Pinpoint the cell where the given text exists, returning its [x, y] midpoint coordinate. 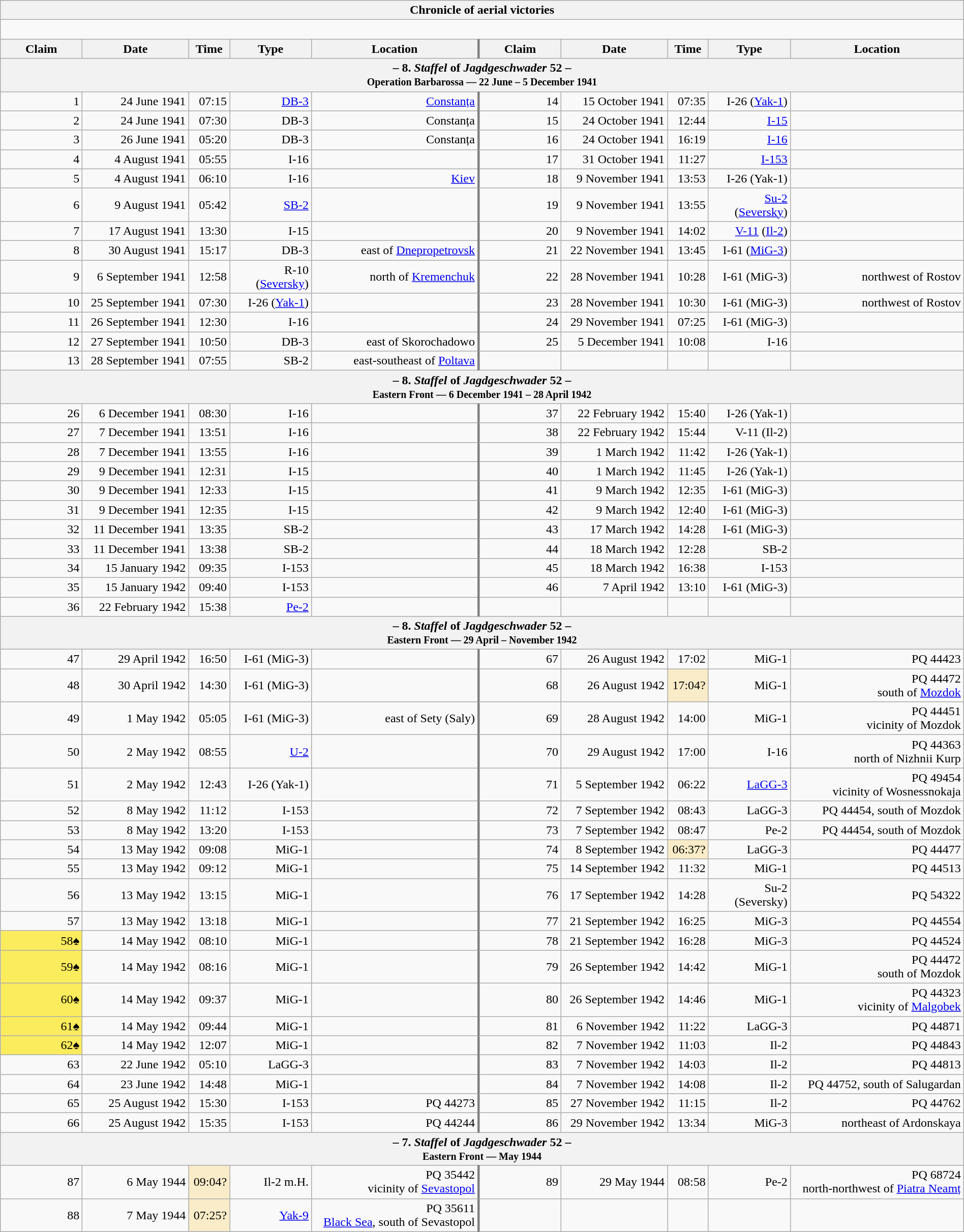
PQ 44323vicinity of Malgobek [877, 999]
42 [520, 510]
05:10 [209, 1065]
59♠ [42, 967]
58♠ [42, 940]
83 [520, 1065]
12 [42, 342]
6 May 1944 [135, 1182]
– 7. Staffel of Jagdgeschwader 52 –Eastern Front — May 1944 [482, 1149]
10:28 [688, 276]
PQ 44752, south of Salugardan [877, 1084]
13:10 [688, 587]
40 [520, 471]
north of Kremenchuk [395, 276]
13:53 [688, 178]
70 [520, 751]
13:15 [209, 895]
PQ 44524 [877, 940]
13:38 [209, 548]
47 [42, 659]
12:58 [209, 276]
12:44 [688, 120]
43 [520, 529]
74 [520, 849]
31 [42, 510]
Il-2 m.H. [270, 1182]
08:43 [688, 811]
14:42 [688, 967]
PQ 44273 [395, 1103]
11:15 [688, 1103]
88 [42, 1215]
61♠ [42, 1026]
13 [42, 361]
13:45 [688, 250]
11:32 [688, 869]
17 [520, 159]
13:18 [209, 921]
PQ 54322 [877, 895]
10 [42, 303]
20 [520, 231]
75 [520, 869]
38 [520, 433]
05:42 [209, 204]
13:34 [688, 1123]
2 [42, 120]
5 [42, 178]
87 [42, 1182]
7 April 1942 [614, 587]
80 [520, 999]
PQ 44423 [877, 659]
09:12 [209, 869]
12:31 [209, 471]
17 March 1942 [614, 529]
30 April 1942 [135, 685]
26 September 1941 [135, 322]
11:27 [688, 159]
30 [42, 490]
– 8. Staffel of Jagdgeschwader 52 –Eastern Front — 6 December 1941 – 28 April 1942 [482, 387]
10:50 [209, 342]
east of Skorochadowo [395, 342]
PQ 44513 [877, 869]
44 [520, 548]
71 [520, 785]
66 [42, 1123]
PQ 68724 north-northwest of Piatra Neamț [877, 1182]
12:40 [688, 510]
15:44 [688, 433]
22 November 1941 [614, 250]
57 [42, 921]
18 [520, 178]
55 [42, 869]
35 [42, 587]
14:30 [209, 685]
26 June 1941 [135, 140]
09:08 [209, 849]
25 [520, 342]
10:08 [688, 342]
19 [520, 204]
46 [520, 587]
23 [520, 303]
PQ 44813 [877, 1065]
11:45 [688, 471]
PQ 44843 [877, 1045]
85 [520, 1103]
12:28 [688, 548]
1 [42, 101]
41 [520, 490]
4 [42, 159]
3 [42, 140]
12:30 [209, 322]
29 August 1942 [614, 751]
82 [520, 1045]
25 September 1941 [135, 303]
09:35 [209, 568]
51 [42, 785]
14:03 [688, 1065]
08:10 [209, 940]
8 September 1942 [614, 849]
17:00 [688, 751]
05:05 [209, 719]
R-10 (Seversky) [270, 276]
14:48 [209, 1084]
PQ 44554 [877, 921]
PQ 44477 [877, 849]
24 [520, 322]
39 [520, 452]
PQ 44762 [877, 1103]
65 [42, 1103]
14:00 [688, 719]
06:10 [209, 178]
15:17 [209, 250]
06:37? [688, 849]
07:25? [209, 1215]
73 [520, 830]
14:46 [688, 999]
5 September 1942 [614, 785]
26 [42, 413]
Kiev [395, 178]
77 [520, 921]
29 November 1941 [614, 322]
79 [520, 967]
09:40 [209, 587]
53 [42, 830]
16:19 [688, 140]
76 [520, 895]
east of Dnepropetrovsk [395, 250]
08:58 [688, 1182]
50 [42, 751]
17:02 [688, 659]
8 [42, 250]
64 [42, 1084]
48 [42, 685]
11:42 [688, 452]
PQ 49454vicinity of Wosnessnokaja [877, 785]
45 [520, 568]
14 [520, 101]
17 September 1942 [614, 895]
11:22 [688, 1026]
22 June 1942 [135, 1065]
– 8. Staffel of Jagdgeschwader 52 –Operation Barbarossa — 22 June – 5 December 1941 [482, 75]
78 [520, 940]
81 [520, 1026]
15 [520, 120]
PQ 44363north of Nizhnii Kurp [877, 751]
11:03 [688, 1045]
15:38 [209, 606]
12:07 [209, 1045]
31 October 1941 [614, 159]
6 [42, 204]
16:38 [688, 568]
07:35 [688, 101]
33 [42, 548]
11:12 [209, 811]
14 September 1942 [614, 869]
10:30 [688, 303]
68 [520, 685]
– 8. Staffel of Jagdgeschwader 52 –Eastern Front — 29 April – November 1942 [482, 633]
15:35 [209, 1123]
07:15 [209, 101]
U-2 [270, 751]
22 [520, 276]
09:37 [209, 999]
5 December 1941 [614, 342]
08:30 [209, 413]
08:16 [209, 967]
7 May 1944 [135, 1215]
05:20 [209, 140]
6 November 1942 [614, 1026]
PQ 35442vicinity of Sevastopol [395, 1182]
54 [42, 849]
Yak-9 [270, 1215]
13:30 [209, 231]
56 [42, 895]
27 November 1942 [614, 1103]
15:40 [688, 413]
14:02 [688, 231]
62♠ [42, 1045]
15 October 1941 [614, 101]
PQ 44451vicinity of Mozdok [877, 719]
84 [520, 1084]
9 [42, 276]
6 December 1941 [135, 413]
PQ 44871 [877, 1026]
15:30 [209, 1103]
08:47 [688, 830]
89 [520, 1182]
36 [42, 606]
14:08 [688, 1084]
12:43 [209, 785]
07:25 [688, 322]
37 [520, 413]
30 August 1941 [135, 250]
09:04? [209, 1182]
52 [42, 811]
63 [42, 1065]
49 [42, 719]
06:22 [688, 785]
16:28 [688, 940]
12:33 [209, 490]
6 September 1941 [135, 276]
1 May 1942 [135, 719]
05:55 [209, 159]
29 November 1942 [614, 1123]
29 May 1944 [614, 1182]
northeast of Ardonskaya [877, 1123]
PQ 35611Black Sea, south of Sevastopol [395, 1215]
28 [42, 452]
7 [42, 231]
86 [520, 1123]
16:25 [688, 921]
27 September 1941 [135, 342]
13:51 [209, 433]
PQ 44244 [395, 1123]
67 [520, 659]
13:35 [209, 529]
34 [42, 568]
16:50 [209, 659]
11 [42, 322]
17:04? [688, 685]
28 September 1941 [135, 361]
07:55 [209, 361]
23 June 1942 [135, 1084]
Chronicle of aerial victories [482, 10]
29 [42, 471]
east-southeast of Poltava [395, 361]
69 [520, 719]
17 August 1941 [135, 231]
east of Sety (Saly) [395, 719]
60♠ [42, 999]
09:44 [209, 1026]
27 [42, 433]
08:55 [209, 751]
28 August 1942 [614, 719]
13:20 [209, 830]
16 [520, 140]
72 [520, 811]
21 [520, 250]
32 [42, 529]
29 April 1942 [135, 659]
9 August 1941 [135, 204]
